From the cell containing the given text, extract its center point as [X, Y] coordinate. 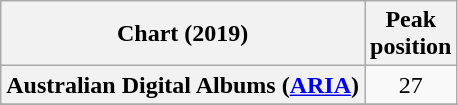
Australian Digital Albums (ARIA) [183, 85]
Peakposition [411, 34]
27 [411, 85]
Chart (2019) [183, 34]
